Locate the cell with the specified text and output its (x, y) center coordinate. 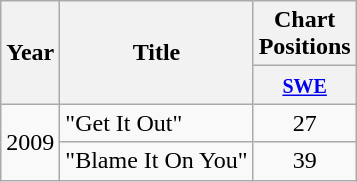
SWE (304, 85)
27 (304, 123)
Title (156, 52)
"Blame It On You" (156, 161)
Chart Positions (304, 34)
39 (304, 161)
Year (30, 52)
2009 (30, 142)
"Get It Out" (156, 123)
